Provide the (X, Y) coordinate of the cell's center where the given text is located.  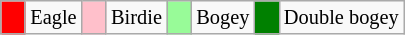
Birdie (136, 17)
Double bogey (342, 17)
Eagle (53, 17)
Bogey (222, 17)
